Detect which cell encompasses the target text, then output its [x, y] center coordinate. 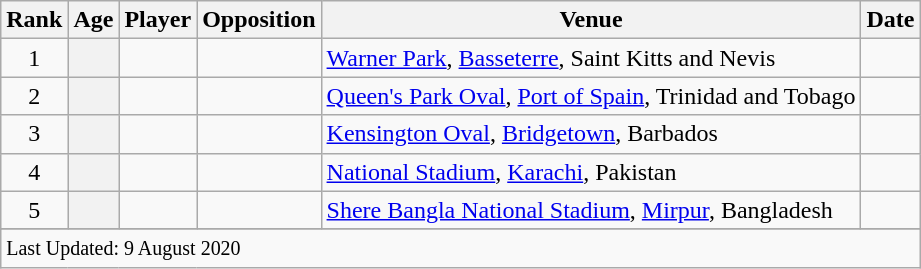
Venue [591, 20]
4 [34, 172]
Date [890, 20]
National Stadium, Karachi, Pakistan [591, 172]
Player [158, 20]
2 [34, 96]
3 [34, 134]
5 [34, 210]
Rank [34, 20]
Last Updated: 9 August 2020 [460, 248]
1 [34, 58]
Warner Park, Basseterre, Saint Kitts and Nevis [591, 58]
Queen's Park Oval, Port of Spain, Trinidad and Tobago [591, 96]
Opposition [259, 20]
Shere Bangla National Stadium, Mirpur, Bangladesh [591, 210]
Kensington Oval, Bridgetown, Barbados [591, 134]
Age [94, 20]
